Capture the cell that displays the provided text and extract its [x, y] central coordinate. 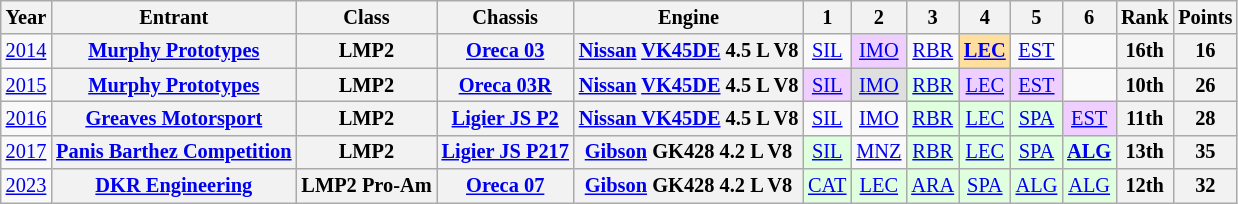
11th [1144, 118]
DKR Engineering [174, 186]
10th [1144, 85]
Oreca 03 [506, 51]
Year [26, 17]
2 [878, 17]
Entrant [174, 17]
Panis Barthez Competition [174, 152]
Greaves Motorsport [174, 118]
2016 [26, 118]
16 [1205, 51]
2015 [26, 85]
2014 [26, 51]
6 [1089, 17]
2023 [26, 186]
LMP2 Pro-Am [366, 186]
16th [1144, 51]
2017 [26, 152]
4 [985, 17]
3 [932, 17]
Oreca 07 [506, 186]
26 [1205, 85]
32 [1205, 186]
1 [827, 17]
35 [1205, 152]
Ligier JS P217 [506, 152]
Oreca 03R [506, 85]
Ligier JS P2 [506, 118]
5 [1037, 17]
Engine [688, 17]
13th [1144, 152]
CAT [827, 186]
Rank [1144, 17]
Chassis [506, 17]
Points [1205, 17]
Class [366, 17]
MNZ [878, 152]
28 [1205, 118]
12th [1144, 186]
ARA [932, 186]
